Search for the cell housing the specified text and yield its [x, y] center coordinate. 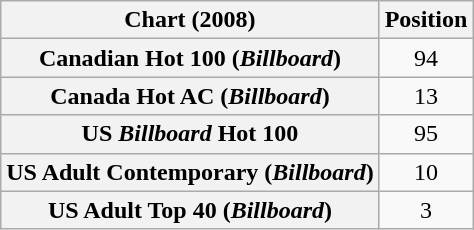
94 [426, 58]
Position [426, 20]
US Billboard Hot 100 [190, 134]
US Adult Contemporary (Billboard) [190, 172]
10 [426, 172]
Chart (2008) [190, 20]
3 [426, 210]
Canadian Hot 100 (Billboard) [190, 58]
13 [426, 96]
US Adult Top 40 (Billboard) [190, 210]
95 [426, 134]
Canada Hot AC (Billboard) [190, 96]
